Provide the [x, y] coordinate of the cell's center where the given text is located.  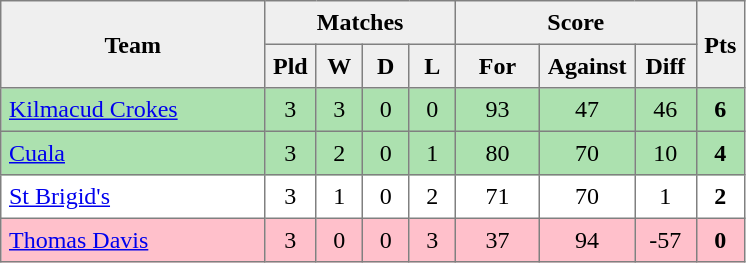
Team [133, 44]
St Brigid's [133, 197]
Diff [666, 66]
37 [497, 240]
Score [576, 23]
47 [586, 110]
-57 [666, 240]
10 [666, 153]
46 [666, 110]
71 [497, 197]
Thomas Davis [133, 240]
W [339, 66]
80 [497, 153]
Pld [290, 66]
Against [586, 66]
93 [497, 110]
Pts [720, 44]
Cuala [133, 153]
For [497, 66]
6 [720, 110]
Matches [360, 23]
94 [586, 240]
D [385, 66]
4 [720, 153]
L [432, 66]
Kilmacud Crokes [133, 110]
